From the cell containing the given text, extract its center point as (X, Y) coordinate. 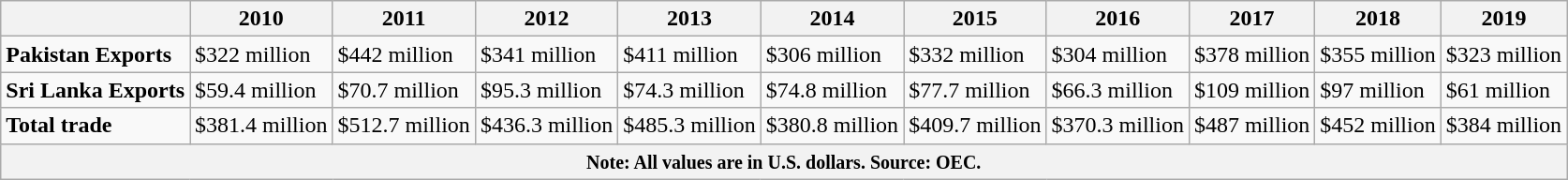
$74.3 million (689, 90)
2012 (546, 19)
$109 million (1251, 90)
$485.3 million (689, 126)
$411 million (689, 54)
$97 million (1378, 90)
$341 million (546, 54)
2010 (261, 19)
2016 (1117, 19)
$355 million (1378, 54)
$384 million (1503, 126)
$381.4 million (261, 126)
$306 million (832, 54)
$332 million (975, 54)
Pakistan Exports (96, 54)
$66.3 million (1117, 90)
$322 million (261, 54)
$77.7 million (975, 90)
$487 million (1251, 126)
$74.8 million (832, 90)
$409.7 million (975, 126)
$323 million (1503, 54)
$59.4 million (261, 90)
$380.8 million (832, 126)
$378 million (1251, 54)
Note: All values are in U.S. dollars. Source: OEC. (784, 161)
$442 million (404, 54)
2019 (1503, 19)
$436.3 million (546, 126)
$304 million (1117, 54)
$61 million (1503, 90)
$70.7 million (404, 90)
$370.3 million (1117, 126)
Total trade (96, 126)
2014 (832, 19)
2011 (404, 19)
Sri Lanka Exports (96, 90)
$95.3 million (546, 90)
2018 (1378, 19)
$452 million (1378, 126)
$512.7 million (404, 126)
2015 (975, 19)
2013 (689, 19)
2017 (1251, 19)
